Search for the cell housing the specified text and yield its (X, Y) center coordinate. 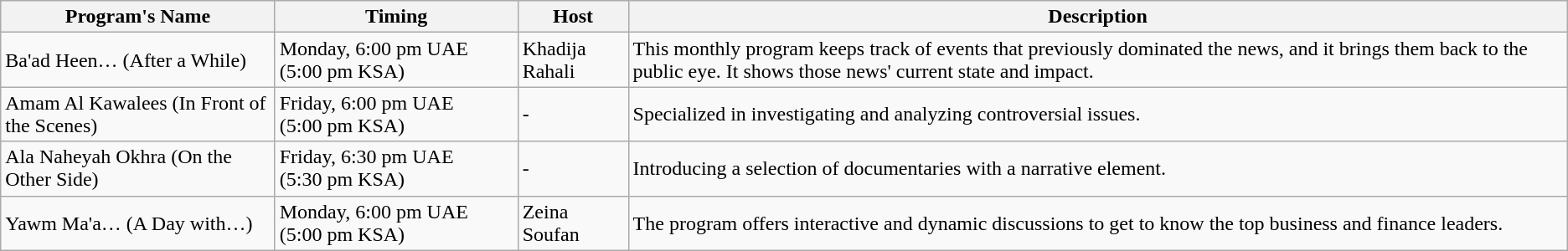
Specialized in investigating and analyzing controversial issues. (1097, 114)
Description (1097, 17)
The program offers interactive and dynamic discussions to get to know the top business and finance leaders. (1097, 223)
Amam Al Kawalees (In Front of the Scenes) (137, 114)
Zeina Soufan (573, 223)
Timing (396, 17)
Khadija Rahali (573, 60)
Friday, 6:30 pm UAE (5:30 pm KSA) (396, 169)
Host (573, 17)
Program's Name (137, 17)
Friday, 6:00 pm UAE (5:00 pm KSA) (396, 114)
Yawm Ma'a… (A Day with…) (137, 223)
Introducing a selection of documentaries with a narrative element. (1097, 169)
Ala Naheyah Okhra (On the Other Side) (137, 169)
Ba'ad Heen… (After a While) (137, 60)
